From the cell containing the given text, extract its center point as (x, y) coordinate. 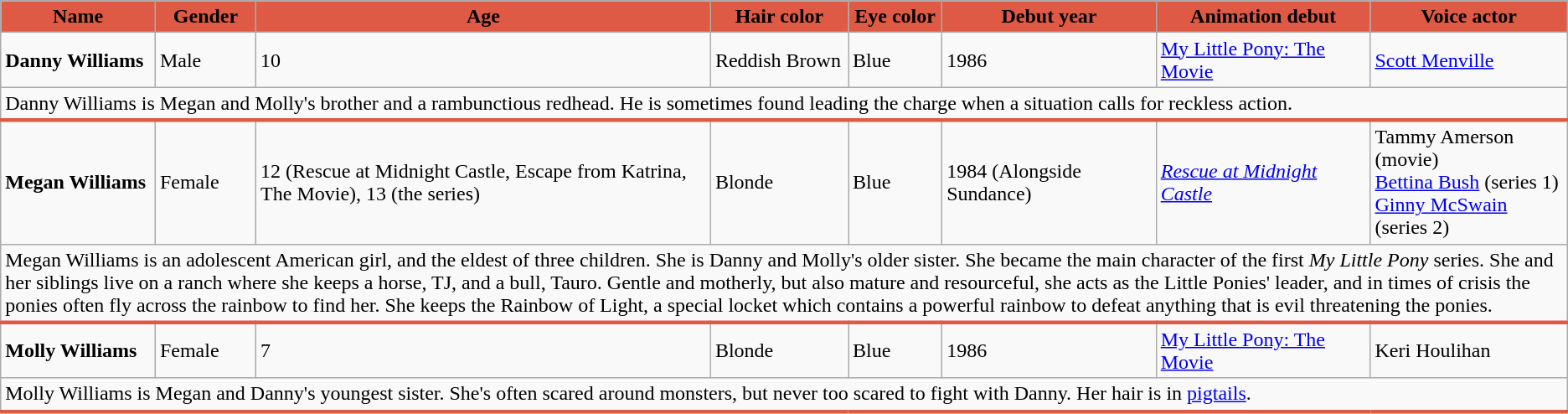
Reddish Brown (779, 60)
10 (484, 60)
Voice actor (1469, 17)
Eye color (895, 17)
7 (484, 350)
Hair color (779, 17)
Name (79, 17)
1984 (Alongside Sundance) (1050, 182)
Debut year (1050, 17)
Tammy Amerson (movie)Bettina Bush (series 1)Ginny McSwain (series 2) (1469, 182)
Male (205, 60)
Animation debut (1263, 17)
Rescue at Midnight Castle (1263, 182)
Molly Williams (79, 350)
Danny Williams (79, 60)
Gender (205, 17)
Age (484, 17)
Scott Menville (1469, 60)
Megan Williams (79, 182)
Keri Houlihan (1469, 350)
12 (Rescue at Midnight Castle, Escape from Katrina, The Movie), 13 (the series) (484, 182)
